Capture the cell that displays the provided text and extract its (x, y) central coordinate. 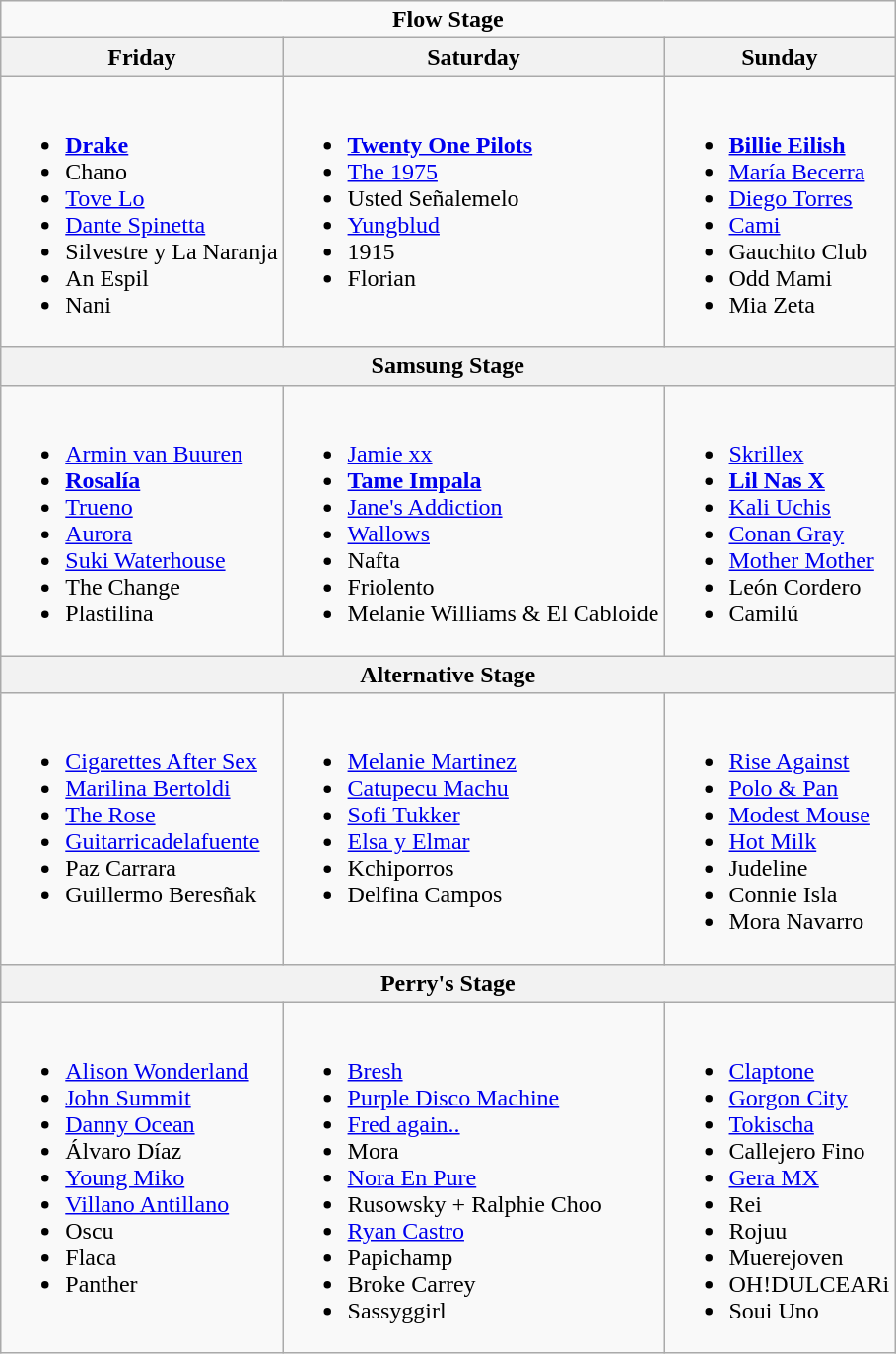
Rise AgainstPolo & PanModest MouseHot MilkJudelineConnie IslaMora Navarro (780, 828)
Perry's Stage (448, 983)
Billie EilishMaría BecerraDiego TorresCamiGauchito ClubOdd MamiMia Zeta (780, 211)
Sunday (780, 57)
Flow Stage (448, 20)
DrakeChanoTove LoDante SpinettaSilvestre y La NaranjaAn EspilNani (142, 211)
Melanie MartinezCatupecu MachuSofi TukkerElsa y ElmarKchiporrosDelfina Campos (473, 828)
Friday (142, 57)
Samsung Stage (448, 366)
SkrillexLil Nas XKali UchisConan GrayMother MotherLeón CorderoCamilú (780, 521)
Saturday (473, 57)
Alternative Stage (448, 675)
Twenty One PilotsThe 1975Usted SeñalemeloYungblud1915Florian (473, 211)
ClaptoneGorgon CityTokischaCallejero FinoGera MXReiRojuuMuerejovenOH!DULCEARiSoui Uno (780, 1177)
Armin van BuurenRosalíaTruenoAuroraSuki WaterhouseThe ChangePlastilina (142, 521)
Alison WonderlandJohn SummitDanny OceanÁlvaro DíazYoung MikoVillano AntillanoOscuFlacaPanther (142, 1177)
Jamie xxTame ImpalaJane's AddictionWallowsNaftaFriolentoMelanie Williams & El Cabloide (473, 521)
BreshPurple Disco MachineFred again..MoraNora En PureRusowsky + Ralphie ChooRyan CastroPapichampBroke CarreySassyggirl (473, 1177)
Cigarettes After SexMarilina BertoldiThe RoseGuitarricadelafuentePaz CarraraGuillermo Beresñak (142, 828)
